Capture the cell that displays the provided text and extract its (x, y) central coordinate. 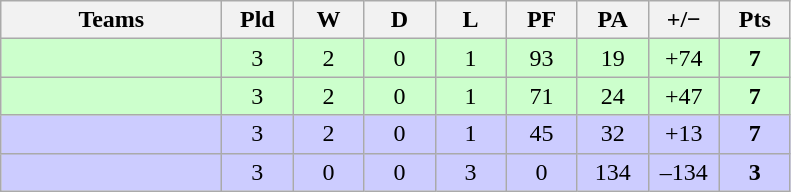
Teams (112, 20)
71 (542, 96)
+13 (684, 134)
32 (612, 134)
19 (612, 58)
+47 (684, 96)
Pld (258, 20)
93 (542, 58)
24 (612, 96)
45 (542, 134)
W (328, 20)
PF (542, 20)
D (400, 20)
+74 (684, 58)
L (470, 20)
PA (612, 20)
134 (612, 172)
–134 (684, 172)
+/− (684, 20)
Pts (754, 20)
